For the text-containing cell, return its midpoint in [x, y] coordinate format. 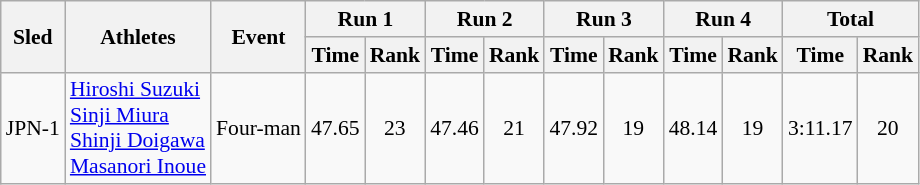
Sled [33, 36]
Total [850, 19]
Event [258, 36]
Run 4 [724, 19]
23 [396, 128]
20 [888, 128]
48.14 [694, 128]
47.46 [454, 128]
Hiroshi SuzukiSinji MiuraShinji DoigawaMasanori Inoue [138, 128]
3:11.17 [820, 128]
Athletes [138, 36]
21 [514, 128]
47.65 [336, 128]
JPN-1 [33, 128]
Four-man [258, 128]
Run 1 [366, 19]
Run 2 [484, 19]
47.92 [574, 128]
Run 3 [604, 19]
